Return the (X, Y) coordinate for the center point of the cell that contains the specified text.  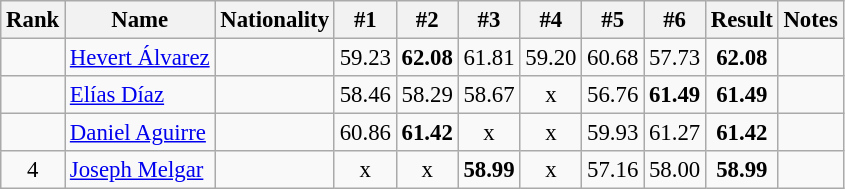
#6 (675, 20)
58.29 (427, 95)
58.46 (365, 95)
#5 (613, 20)
Notes (810, 20)
Daniel Aguirre (140, 133)
57.73 (675, 58)
57.16 (613, 170)
59.20 (551, 58)
4 (33, 170)
#3 (489, 20)
Name (140, 20)
Nationality (274, 20)
#2 (427, 20)
60.68 (613, 58)
Joseph Melgar (140, 170)
59.23 (365, 58)
60.86 (365, 133)
Elías Díaz (140, 95)
61.81 (489, 58)
#1 (365, 20)
Rank (33, 20)
Hevert Álvarez (140, 58)
61.27 (675, 133)
58.00 (675, 170)
58.67 (489, 95)
56.76 (613, 95)
Result (742, 20)
59.93 (613, 133)
#4 (551, 20)
